Search for the cell housing the specified text and yield its [X, Y] center coordinate. 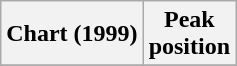
Chart (1999) [72, 34]
Peakposition [189, 34]
